Locate the cell with the specified text and output its (x, y) center coordinate. 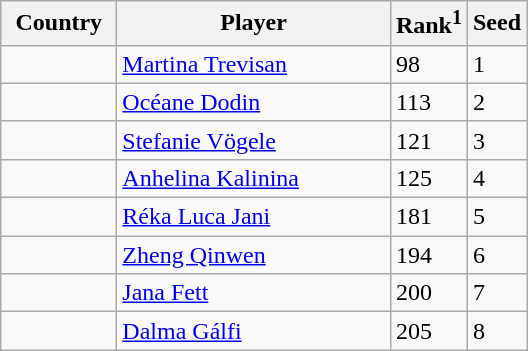
Réka Luca Jani (254, 217)
113 (428, 102)
8 (496, 331)
1 (496, 64)
Stefanie Vögele (254, 140)
Jana Fett (254, 293)
3 (496, 140)
Martina Trevisan (254, 64)
Anhelina Kalinina (254, 178)
98 (428, 64)
Zheng Qinwen (254, 255)
7 (496, 293)
200 (428, 293)
Country (59, 24)
194 (428, 255)
5 (496, 217)
6 (496, 255)
Rank1 (428, 24)
2 (496, 102)
125 (428, 178)
4 (496, 178)
121 (428, 140)
Seed (496, 24)
Océane Dodin (254, 102)
Dalma Gálfi (254, 331)
Player (254, 24)
205 (428, 331)
181 (428, 217)
